Extract the (X, Y) coordinate from the center of the cell holding the provided text.  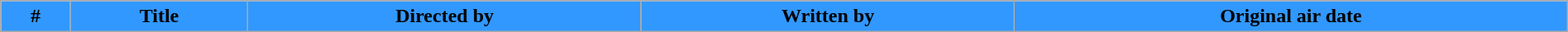
Original air date (1292, 16)
Title (159, 16)
# (36, 16)
Directed by (445, 16)
Written by (827, 16)
